Capture the cell that displays the provided text and extract its (X, Y) central coordinate. 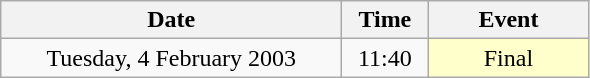
Date (172, 20)
Tuesday, 4 February 2003 (172, 58)
11:40 (385, 58)
Time (385, 20)
Final (508, 58)
Event (508, 20)
